Scan for the cell matching the given text and deliver its (X, Y) coordinate at center. 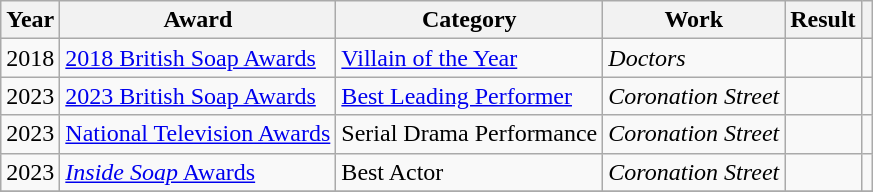
Best Actor (470, 172)
Serial Drama Performance (470, 134)
Inside Soap Awards (198, 172)
Best Leading Performer (470, 96)
2018 (30, 58)
Doctors (694, 58)
Year (30, 20)
Result (823, 20)
Award (198, 20)
Work (694, 20)
Villain of the Year (470, 58)
2023 British Soap Awards (198, 96)
2018 British Soap Awards (198, 58)
National Television Awards (198, 134)
Category (470, 20)
